Extract the [x, y] coordinate from the center of the cell holding the provided text.  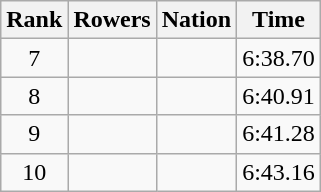
Rank [34, 20]
Rowers [112, 20]
10 [34, 172]
6:40.91 [279, 96]
7 [34, 58]
6:41.28 [279, 134]
9 [34, 134]
8 [34, 96]
Nation [196, 20]
6:43.16 [279, 172]
6:38.70 [279, 58]
Time [279, 20]
